Locate the cell with the specified text and output its (x, y) center coordinate. 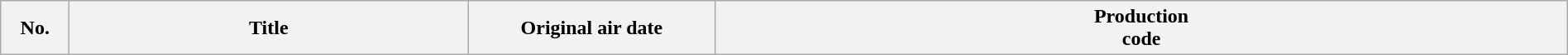
No. (35, 28)
Productioncode (1141, 28)
Title (269, 28)
Original air date (592, 28)
